Return the (x, y) coordinate for the center point of the cell that contains the specified text.  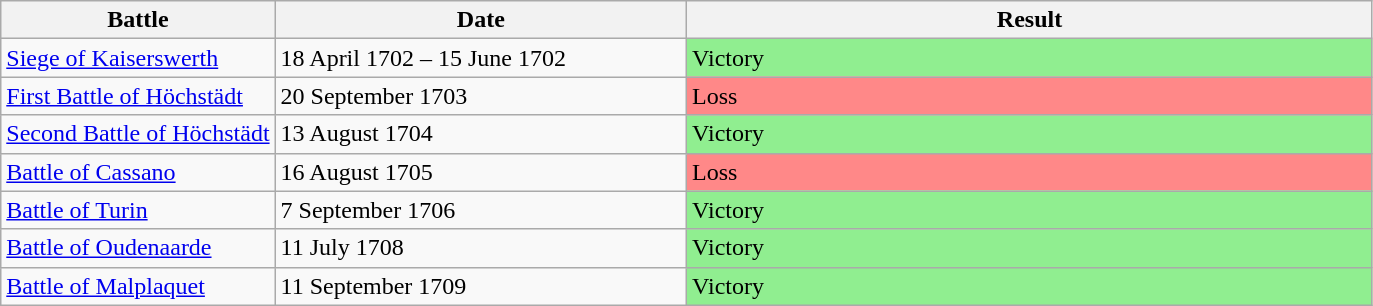
7 September 1706 (480, 210)
Battle of Cassano (138, 172)
Second Battle of Höchstädt (138, 134)
Result (1030, 20)
Battle (138, 20)
First Battle of Höchstädt (138, 96)
11 July 1708 (480, 248)
16 August 1705 (480, 172)
13 August 1704 (480, 134)
Battle of Oudenaarde (138, 248)
18 April 1702 – 15 June 1702 (480, 58)
Date (480, 20)
11 September 1709 (480, 286)
Siege of Kaiserswerth (138, 58)
20 September 1703 (480, 96)
Battle of Turin (138, 210)
Battle of Malplaquet (138, 286)
